Pinpoint the cell where the given text exists, returning its [x, y] midpoint coordinate. 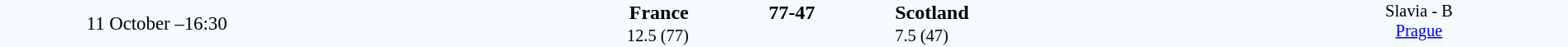
France [501, 12]
77-47 [791, 12]
7.5 (47) [1082, 36]
Scotland [1082, 12]
12.5 (77) [501, 36]
11 October –16:30 [157, 23]
Slavia - B Prague [1419, 23]
